Capture the cell that displays the provided text and extract its (X, Y) central coordinate. 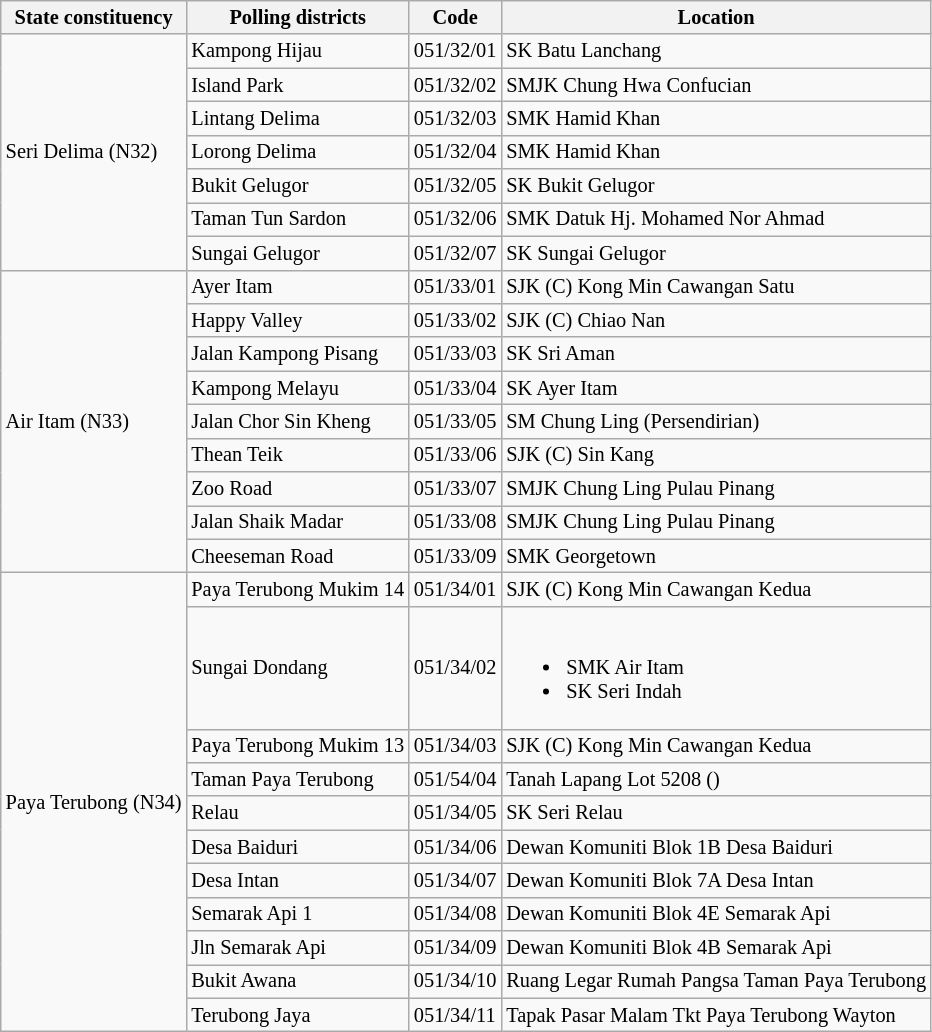
SK Bukit Gelugor (716, 186)
Seri Delima (N32) (94, 152)
Tapak Pasar Malam Tkt Paya Terubong Wayton (716, 1015)
051/32/04 (455, 152)
051/33/07 (455, 489)
Paya Terubong (N34) (94, 802)
SK Ayer Itam (716, 388)
Polling districts (298, 17)
Bukit Gelugor (298, 186)
Dewan Komuniti Blok 7A Desa Intan (716, 880)
Zoo Road (298, 489)
051/33/01 (455, 287)
SJK (C) Kong Min Cawangan Satu (716, 287)
Taman Paya Terubong (298, 779)
SJK (C) Sin Kang (716, 455)
SMJK Chung Hwa Confucian (716, 85)
051/34/10 (455, 981)
051/34/06 (455, 847)
051/32/07 (455, 253)
SM Chung Ling (Persendirian) (716, 421)
Happy Valley (298, 320)
State constituency (94, 17)
Tanah Lapang Lot 5208 () (716, 779)
SMK Air ItamSK Seri Indah (716, 667)
051/34/03 (455, 746)
Island Park (298, 85)
Sungai Dondang (298, 667)
SJK (C) Chiao Nan (716, 320)
051/32/03 (455, 118)
051/33/03 (455, 354)
Jalan Shaik Madar (298, 522)
Lorong Delima (298, 152)
051/34/08 (455, 914)
051/34/02 (455, 667)
SK Seri Relau (716, 813)
SMK Georgetown (716, 556)
Thean Teik (298, 455)
Terubong Jaya (298, 1015)
SK Sungai Gelugor (716, 253)
051/33/08 (455, 522)
051/34/05 (455, 813)
051/33/06 (455, 455)
Code (455, 17)
051/32/01 (455, 51)
Ayer Itam (298, 287)
Ruang Legar Rumah Pangsa Taman Paya Terubong (716, 981)
Desa Intan (298, 880)
051/34/09 (455, 948)
051/32/02 (455, 85)
Cheeseman Road (298, 556)
051/34/07 (455, 880)
051/33/04 (455, 388)
051/33/05 (455, 421)
Kampong Melayu (298, 388)
051/34/01 (455, 589)
Jalan Chor Sin Kheng (298, 421)
Dewan Komuniti Blok 1B Desa Baiduri (716, 847)
SK Batu Lanchang (716, 51)
Semarak Api 1 (298, 914)
Lintang Delima (298, 118)
Dewan Komuniti Blok 4E Semarak Api (716, 914)
Relau (298, 813)
Paya Terubong Mukim 14 (298, 589)
Taman Tun Sardon (298, 219)
051/34/11 (455, 1015)
Jalan Kampong Pisang (298, 354)
051/33/09 (455, 556)
051/32/05 (455, 186)
SK Sri Aman (716, 354)
Paya Terubong Mukim 13 (298, 746)
Desa Baiduri (298, 847)
Bukit Awana (298, 981)
Dewan Komuniti Blok 4B Semarak Api (716, 948)
Sungai Gelugor (298, 253)
Air Itam (N33) (94, 422)
Kampong Hijau (298, 51)
SMK Datuk Hj. Mohamed Nor Ahmad (716, 219)
Location (716, 17)
051/33/02 (455, 320)
Jln Semarak Api (298, 948)
051/32/06 (455, 219)
051/54/04 (455, 779)
